Return the [x, y] coordinate for the center point of the cell that contains the specified text.  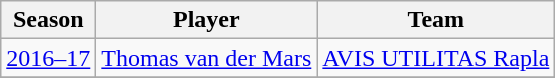
Player [206, 20]
Season [48, 20]
AVIS UTILITAS Rapla [436, 58]
Thomas van der Mars [206, 58]
Team [436, 20]
2016–17 [48, 58]
